Return the (x, y) coordinate for the center point of the cell that contains the specified text.  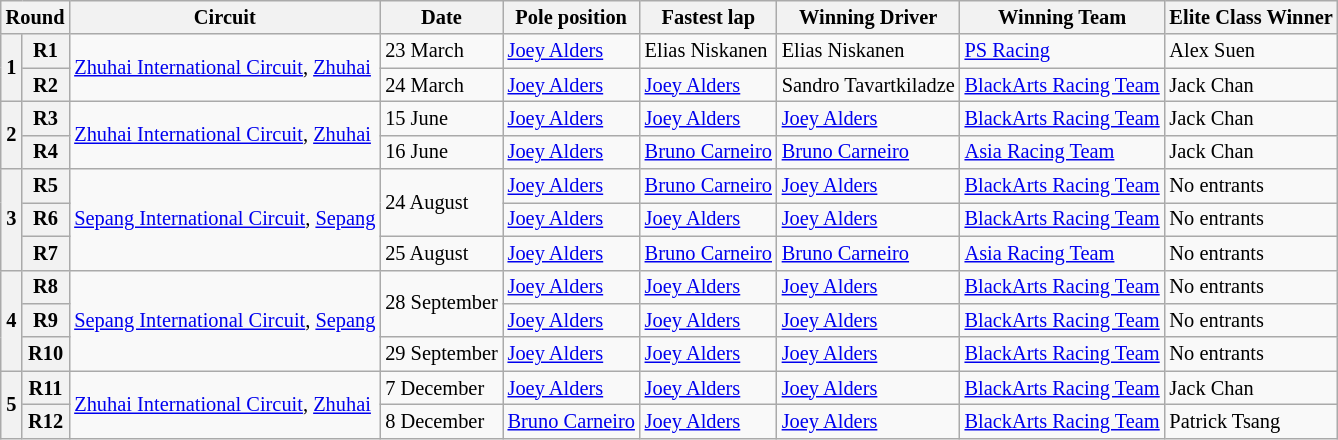
16 June (441, 152)
25 August (441, 253)
Alex Suen (1252, 51)
24 March (441, 85)
R1 (46, 51)
PS Racing (1062, 51)
Round (36, 17)
Winning Driver (868, 17)
15 June (441, 118)
R9 (46, 320)
Circuit (224, 17)
Sandro Tavartkiladze (868, 85)
24 August (441, 202)
2 (12, 134)
R4 (46, 152)
1 (12, 68)
R10 (46, 354)
Patrick Tsang (1252, 421)
Elite Class Winner (1252, 17)
R2 (46, 85)
Fastest lap (708, 17)
R11 (46, 388)
28 September (441, 304)
7 December (441, 388)
R7 (46, 253)
R8 (46, 287)
23 March (441, 51)
R6 (46, 219)
8 December (441, 421)
4 (12, 320)
Winning Team (1062, 17)
Date (441, 17)
29 September (441, 354)
5 (12, 404)
Pole position (572, 17)
R3 (46, 118)
R5 (46, 186)
R12 (46, 421)
3 (12, 220)
